Return the [x, y] coordinate for the center point of the cell that contains the specified text.  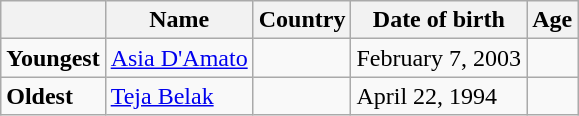
April 22, 1994 [439, 96]
Oldest [53, 96]
Name [179, 20]
Asia D'Amato [179, 58]
Date of birth [439, 20]
Age [552, 20]
Teja Belak [179, 96]
Youngest [53, 58]
February 7, 2003 [439, 58]
Country [302, 20]
